Locate the cell with the specified text and output its (X, Y) center coordinate. 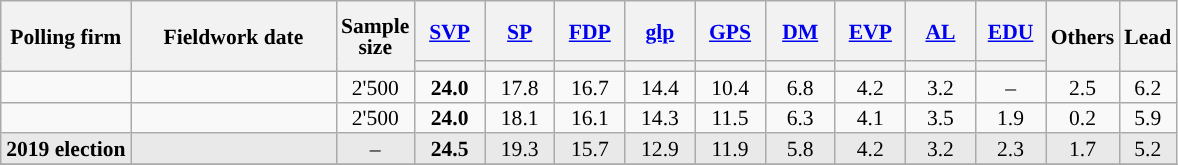
24.5 (449, 150)
10.4 (730, 86)
Lead (1148, 36)
2.5 (1083, 86)
11.5 (730, 118)
Polling firm (66, 36)
15.7 (590, 150)
19.3 (520, 150)
14.4 (660, 86)
5.8 (800, 150)
1.9 (1010, 118)
EDU (1010, 31)
14.3 (660, 118)
EVP (870, 31)
Fieldwork date (234, 36)
glp (660, 31)
Others (1083, 36)
18.1 (520, 118)
12.9 (660, 150)
6.8 (800, 86)
4.1 (870, 118)
6.3 (800, 118)
17.8 (520, 86)
0.2 (1083, 118)
DM (800, 31)
Samplesize (375, 36)
16.1 (590, 118)
16.7 (590, 86)
11.9 (730, 150)
2019 election (66, 150)
5.9 (1148, 118)
3.5 (940, 118)
FDP (590, 31)
5.2 (1148, 150)
1.7 (1083, 150)
GPS (730, 31)
SP (520, 31)
AL (940, 31)
2.3 (1010, 150)
6.2 (1148, 86)
SVP (449, 31)
